From the cell containing the given text, extract its center point as (x, y) coordinate. 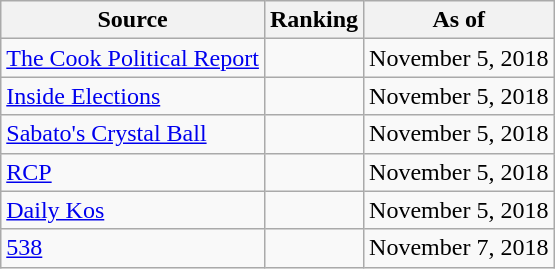
Source (133, 20)
538 (133, 248)
The Cook Political Report (133, 58)
Ranking (314, 20)
November 7, 2018 (459, 248)
Sabato's Crystal Ball (133, 134)
RCP (133, 172)
Inside Elections (133, 96)
Daily Kos (133, 210)
As of (459, 20)
